Extract the [x, y] coordinate from the center of the cell holding the provided text.  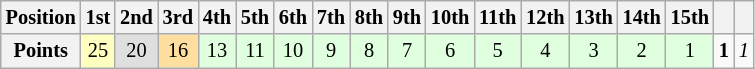
10 [293, 51]
9 [331, 51]
Points [41, 51]
8 [369, 51]
2nd [136, 17]
3 [593, 51]
8th [369, 17]
6 [450, 51]
4 [545, 51]
25 [98, 51]
5 [498, 51]
5th [255, 17]
16 [178, 51]
7 [407, 51]
20 [136, 51]
12th [545, 17]
7th [331, 17]
2 [642, 51]
11 [255, 51]
13th [593, 17]
13 [217, 51]
Position [41, 17]
11th [498, 17]
3rd [178, 17]
6th [293, 17]
4th [217, 17]
14th [642, 17]
10th [450, 17]
15th [690, 17]
1st [98, 17]
9th [407, 17]
